Extract the [X, Y] coordinate from the center of the cell holding the provided text.  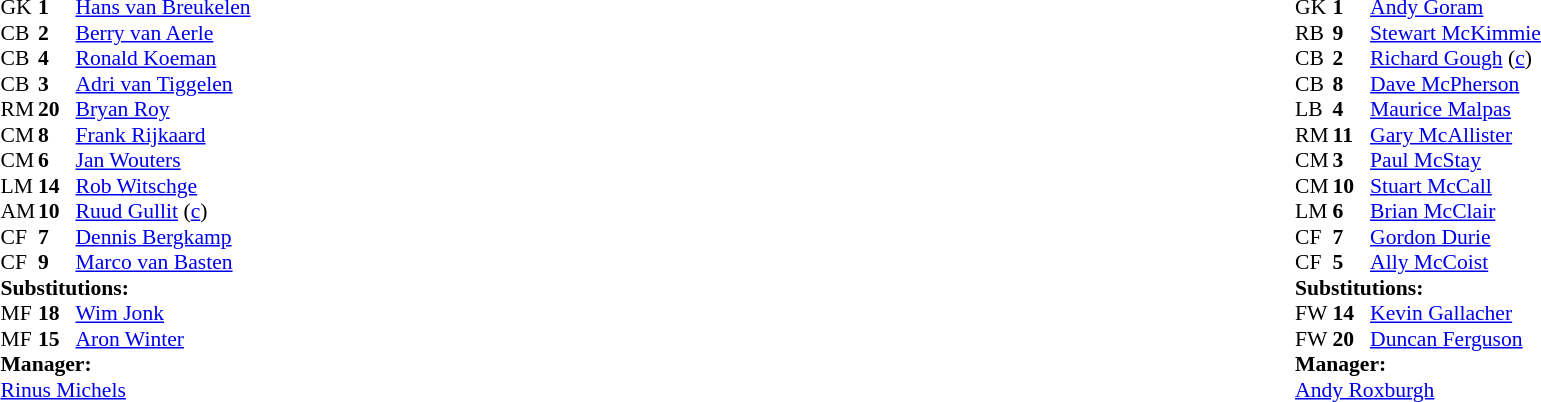
Marco van Basten [164, 263]
Bryan Roy [164, 109]
Berry van Aerle [164, 33]
Gordon Durie [1456, 237]
Rob Witschge [164, 186]
Stuart McCall [1456, 186]
18 [57, 313]
Dennis Bergkamp [164, 237]
LB [1314, 109]
Ruud Gullit (c) [164, 211]
11 [1352, 135]
Stewart McKimmie [1456, 33]
Dave McPherson [1456, 84]
Frank Rijkaard [164, 135]
RB [1314, 33]
Gary McAllister [1456, 135]
Kevin Gallacher [1456, 313]
Duncan Ferguson [1456, 339]
Wim Jonk [164, 313]
Maurice Malpas [1456, 109]
5 [1352, 263]
Paul McStay [1456, 161]
Jan Wouters [164, 161]
Richard Gough (c) [1456, 59]
Brian McClair [1456, 211]
15 [57, 339]
AM [19, 211]
Adri van Tiggelen [164, 84]
Ronald Koeman [164, 59]
Ally McCoist [1456, 263]
Aron Winter [164, 339]
